Output the [X, Y] coordinate of the center of the cell containing the given text.  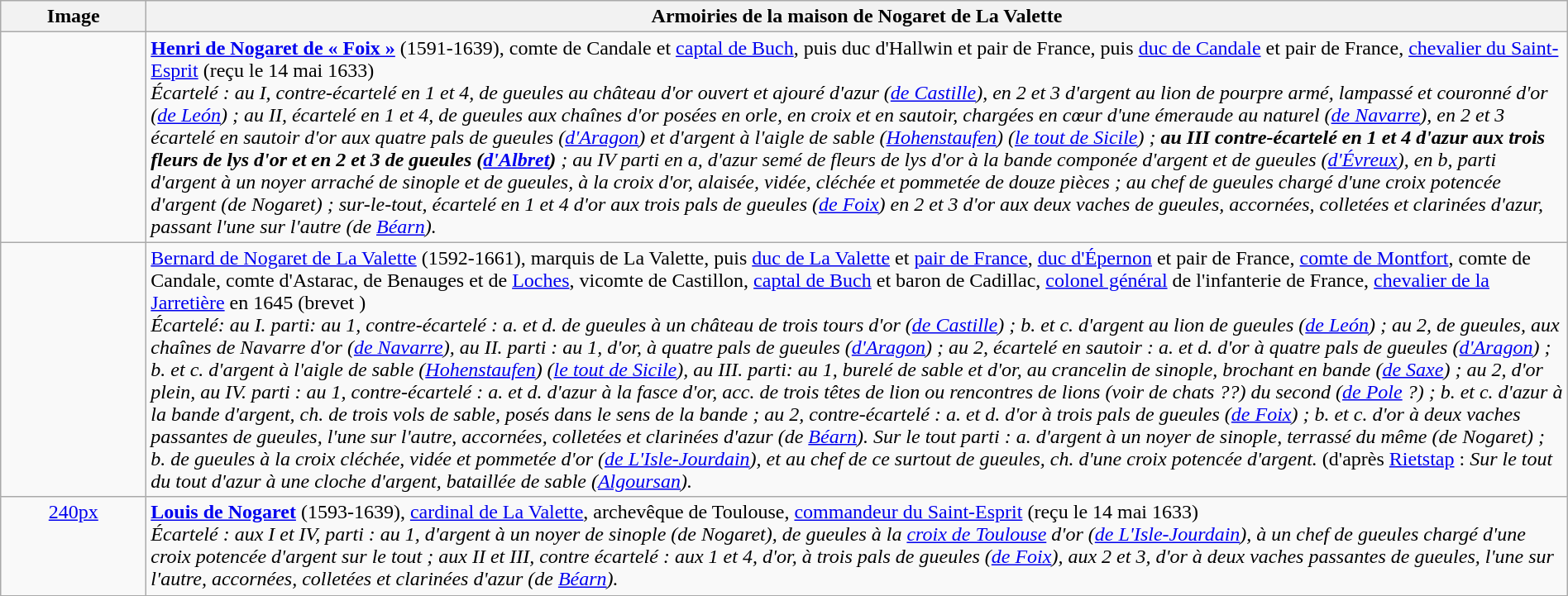
Armoiries de la maison de Nogaret de La Valette [857, 17]
240px [74, 546]
Image [74, 17]
